Output the [X, Y] coordinate of the center of the cell containing the given text.  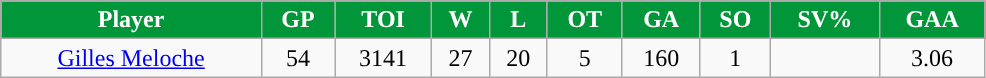
54 [298, 58]
GAA [932, 20]
27 [461, 58]
Gilles Meloche [132, 58]
5 [584, 58]
W [461, 20]
Player [132, 20]
TOI [382, 20]
SV% [825, 20]
GA [660, 20]
20 [518, 58]
OT [584, 20]
SO [736, 20]
160 [660, 58]
L [518, 20]
GP [298, 20]
3141 [382, 58]
1 [736, 58]
3.06 [932, 58]
